From the cell containing the given text, extract its center point as (x, y) coordinate. 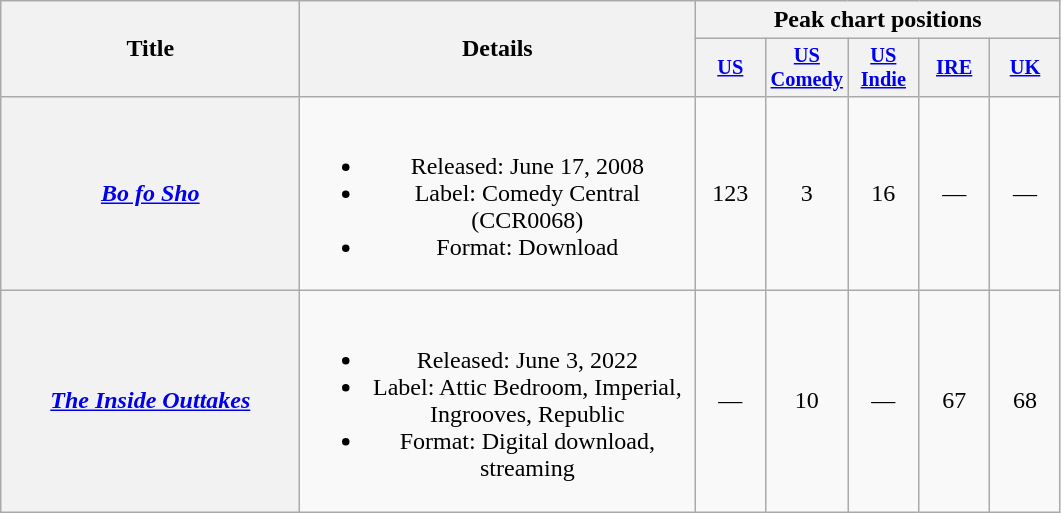
Title (150, 49)
US (730, 68)
USIndie (884, 68)
68 (1026, 402)
16 (884, 193)
67 (954, 402)
UK (1026, 68)
Bo fo Sho (150, 193)
USComedy (807, 68)
IRE (954, 68)
Peak chart positions (878, 20)
The Inside Outtakes (150, 402)
10 (807, 402)
Released: June 3, 2022Label: Attic Bedroom, Imperial, Ingrooves, RepublicFormat: Digital download, streaming (498, 402)
123 (730, 193)
Details (498, 49)
Released: June 17, 2008Label: Comedy Central (CCR0068)Format: Download (498, 193)
3 (807, 193)
